Locate the cell with the specified text and output its (X, Y) center coordinate. 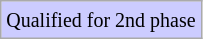
Qualified for 2nd phase (101, 20)
